Return the [X, Y] coordinate for the center point of the cell that contains the specified text.  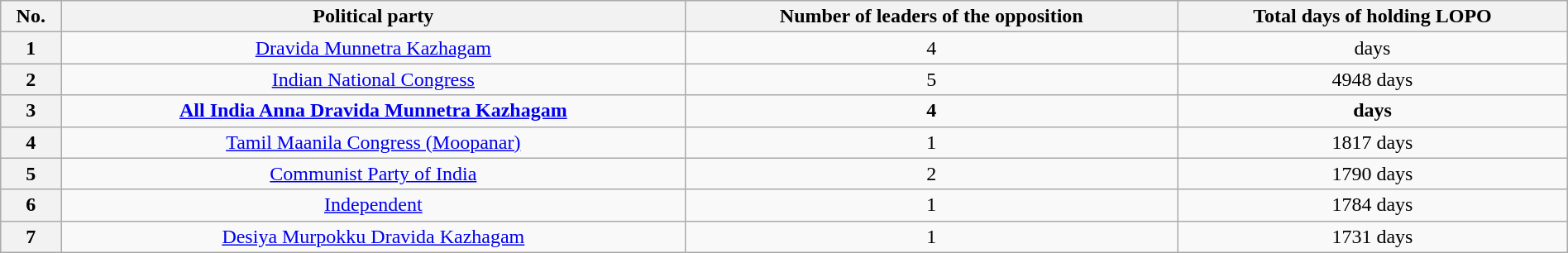
3 [31, 111]
6 [31, 205]
No. [31, 17]
1817 days [1373, 142]
Total days of holding LOPO [1373, 17]
Number of leaders of the opposition [931, 17]
Indian National Congress [374, 79]
Tamil Maanila Congress (Moopanar) [374, 142]
Communist Party of India [374, 174]
All India Anna Dravida Munnetra Kazhagam [374, 111]
1784 days [1373, 205]
Dravida Munnetra Kazhagam [374, 48]
1731 days [1373, 236]
Independent [374, 205]
Desiya Murpokku Dravida Kazhagam [374, 236]
7 [31, 236]
1790 days [1373, 174]
Political party [374, 17]
4948 days [1373, 79]
